Return (x, y) of the center of cell containing provided text 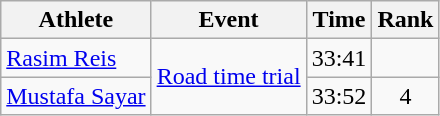
Athlete (76, 20)
Rasim Reis (76, 58)
Time (339, 20)
33:52 (339, 96)
4 (406, 96)
Road time trial (228, 77)
Event (228, 20)
33:41 (339, 58)
Mustafa Sayar (76, 96)
Rank (406, 20)
